Locate the cell with the specified text and output its [X, Y] center coordinate. 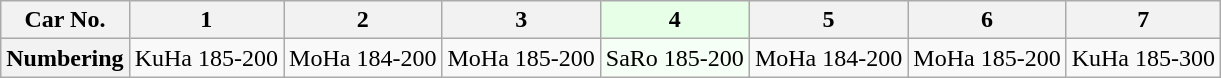
4 [674, 20]
2 [363, 20]
Numbering [65, 58]
KuHa 185-300 [1143, 58]
3 [521, 20]
1 [206, 20]
5 [828, 20]
KuHa 185-200 [206, 58]
SaRo 185-200 [674, 58]
Car No. [65, 20]
7 [1143, 20]
6 [987, 20]
